Determine the (x, y) coordinate at the center of the cell enclosing the given text.  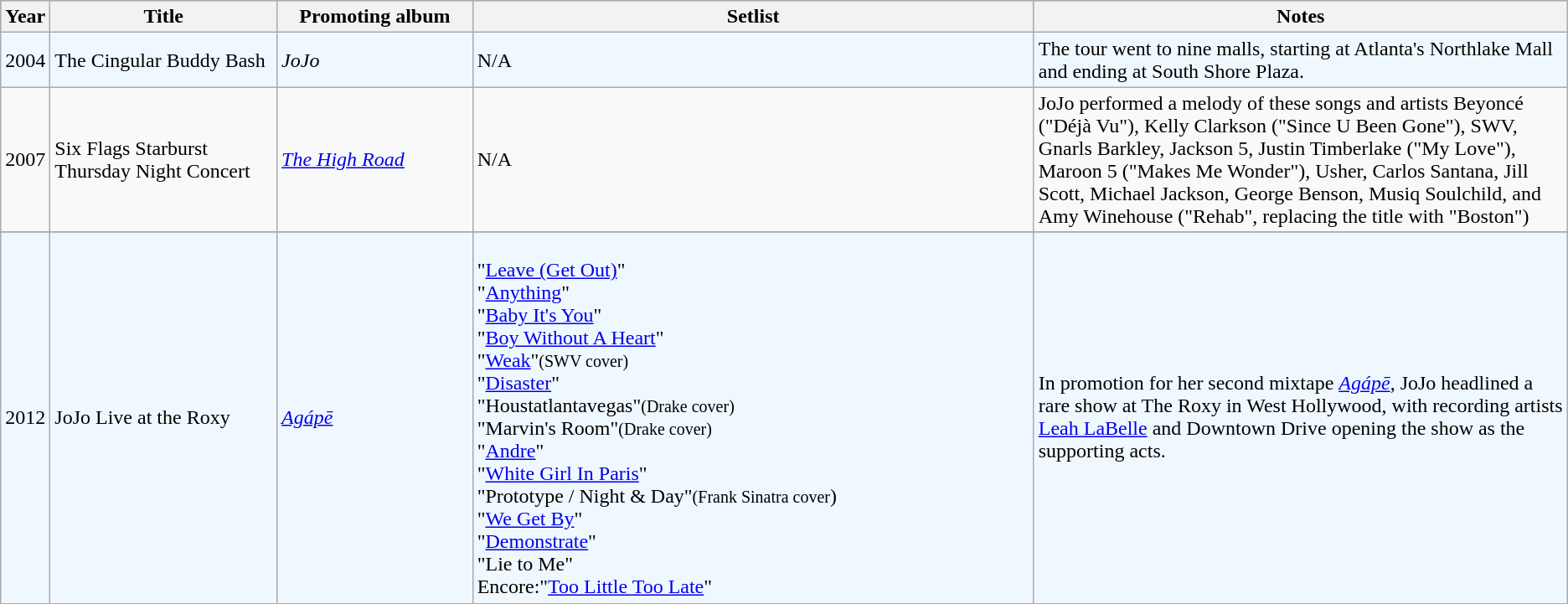
The Cingular Buddy Bash (164, 60)
2007 (25, 159)
2004 (25, 60)
Promoting album (375, 17)
Title (164, 17)
Notes (1300, 17)
Setlist (753, 17)
Agápē (375, 417)
The tour went to nine malls, starting at Atlanta's Northlake Mall and ending at South Shore Plaza. (1300, 60)
2012 (25, 417)
JoJo Live at the Roxy (164, 417)
The High Road (375, 159)
Six Flags Starburst Thursday Night Concert (164, 159)
JoJo (375, 60)
Year (25, 17)
